Extract the (X, Y) coordinate from the center of the cell holding the provided text.  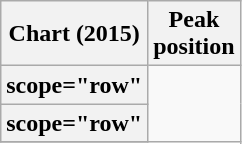
Peakposition (194, 34)
Chart (2015) (74, 34)
